Provide the (X, Y) coordinate of the cell's center where the given text is located.  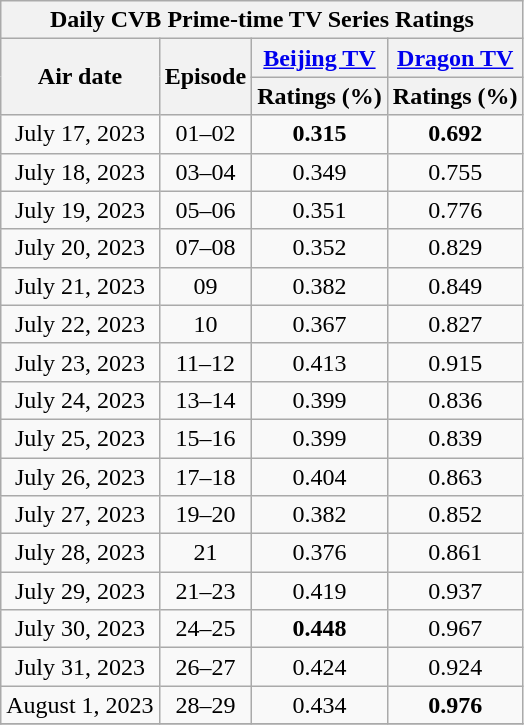
0.861 (455, 553)
August 1, 2023 (80, 705)
07–08 (205, 248)
0.924 (455, 667)
0.976 (455, 705)
Air date (80, 77)
July 24, 2023 (80, 400)
09 (205, 286)
0.448 (320, 629)
0.424 (320, 667)
0.692 (455, 134)
Dragon TV (455, 58)
0.413 (320, 362)
July 31, 2023 (80, 667)
0.967 (455, 629)
0.315 (320, 134)
0.404 (320, 477)
0.349 (320, 172)
19–20 (205, 515)
Daily CVB Prime-time TV Series Ratings (262, 20)
13–14 (205, 400)
July 23, 2023 (80, 362)
July 19, 2023 (80, 210)
July 28, 2023 (80, 553)
0.937 (455, 591)
26–27 (205, 667)
24–25 (205, 629)
0.836 (455, 400)
11–12 (205, 362)
July 27, 2023 (80, 515)
July 22, 2023 (80, 324)
0.434 (320, 705)
July 30, 2023 (80, 629)
0.863 (455, 477)
0.352 (320, 248)
0.852 (455, 515)
0.755 (455, 172)
0.829 (455, 248)
0.376 (320, 553)
03–04 (205, 172)
0.351 (320, 210)
July 26, 2023 (80, 477)
05–06 (205, 210)
July 29, 2023 (80, 591)
July 17, 2023 (80, 134)
28–29 (205, 705)
July 20, 2023 (80, 248)
21 (205, 553)
0.915 (455, 362)
Beijing TV (320, 58)
21–23 (205, 591)
Episode (205, 77)
0.367 (320, 324)
01–02 (205, 134)
17–18 (205, 477)
July 18, 2023 (80, 172)
0.849 (455, 286)
10 (205, 324)
July 25, 2023 (80, 438)
0.827 (455, 324)
July 21, 2023 (80, 286)
0.419 (320, 591)
15–16 (205, 438)
0.839 (455, 438)
0.776 (455, 210)
